Find where the given text appears and provide that cell's center as [X, Y] coordinate. 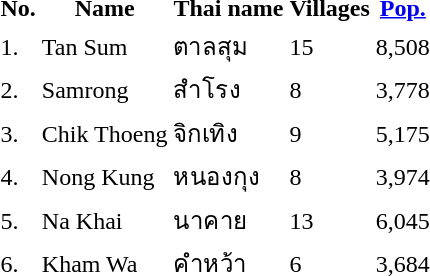
Nong Kung [104, 176]
Na Khai [104, 220]
หนองกุง [228, 176]
สำโรง [228, 90]
15 [330, 46]
Chik Thoeng [104, 133]
Samrong [104, 90]
9 [330, 133]
จิกเทิง [228, 133]
ตาลสุม [228, 46]
นาคาย [228, 220]
Tan Sum [104, 46]
13 [330, 220]
